Output the [x, y] coordinate of the center of the cell containing the given text.  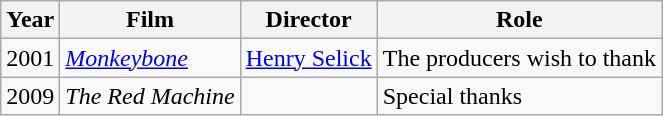
Special thanks [519, 96]
Year [30, 20]
Monkeybone [150, 58]
Director [308, 20]
Film [150, 20]
The producers wish to thank [519, 58]
Henry Selick [308, 58]
2009 [30, 96]
The Red Machine [150, 96]
2001 [30, 58]
Role [519, 20]
